Identify which cell holds the provided text, then report its (X, Y) central coordinate. 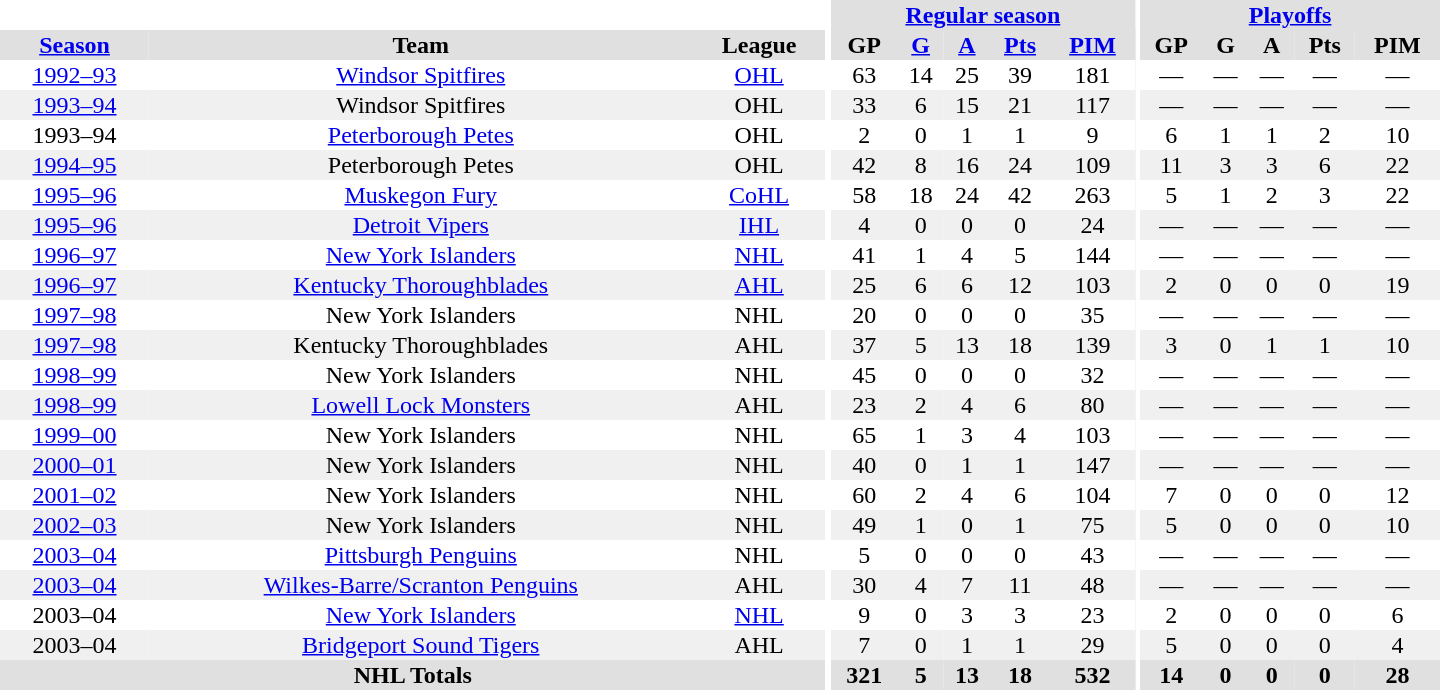
144 (1092, 255)
30 (864, 585)
16 (967, 165)
181 (1092, 75)
2000–01 (74, 465)
2001–02 (74, 495)
80 (1092, 405)
NHL Totals (413, 675)
19 (1398, 285)
IHL (760, 225)
CoHL (760, 195)
Detroit Vipers (421, 225)
Wilkes-Barre/Scranton Penguins (421, 585)
33 (864, 105)
15 (967, 105)
39 (1020, 75)
Team (421, 45)
48 (1092, 585)
104 (1092, 495)
Playoffs (1290, 15)
65 (864, 435)
35 (1092, 315)
20 (864, 315)
Lowell Lock Monsters (421, 405)
58 (864, 195)
League (760, 45)
263 (1092, 195)
29 (1092, 645)
109 (1092, 165)
1994–95 (74, 165)
49 (864, 525)
43 (1092, 555)
139 (1092, 345)
40 (864, 465)
8 (921, 165)
Season (74, 45)
63 (864, 75)
Bridgeport Sound Tigers (421, 645)
Muskegon Fury (421, 195)
2002–03 (74, 525)
117 (1092, 105)
1999–00 (74, 435)
60 (864, 495)
321 (864, 675)
37 (864, 345)
532 (1092, 675)
Pittsburgh Penguins (421, 555)
Regular season (983, 15)
32 (1092, 375)
1992–93 (74, 75)
75 (1092, 525)
21 (1020, 105)
45 (864, 375)
41 (864, 255)
147 (1092, 465)
28 (1398, 675)
